From the cell containing the given text, extract its center point as (X, Y) coordinate. 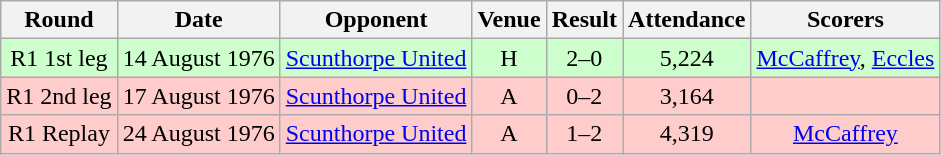
R1 1st leg (59, 58)
24 August 1976 (198, 134)
2–0 (584, 58)
H (509, 58)
Attendance (687, 20)
Result (584, 20)
R1 Replay (59, 134)
1–2 (584, 134)
Venue (509, 20)
5,224 (687, 58)
4,319 (687, 134)
Opponent (376, 20)
Date (198, 20)
McCaffrey (846, 134)
McCaffrey, Eccles (846, 58)
R1 2nd leg (59, 96)
3,164 (687, 96)
14 August 1976 (198, 58)
0–2 (584, 96)
Round (59, 20)
Scorers (846, 20)
17 August 1976 (198, 96)
